Find where the given text appears and provide that cell's center as (x, y) coordinate. 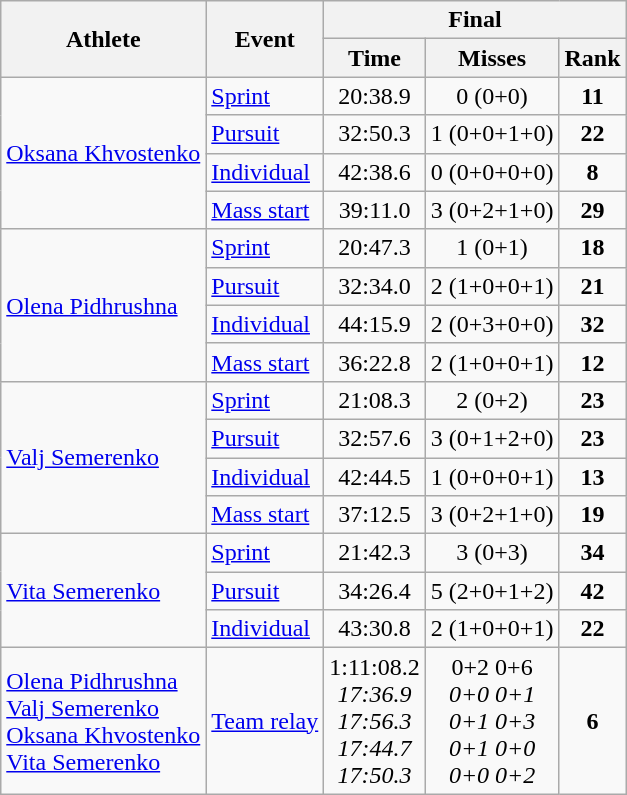
1 (0+0+1+0) (492, 134)
43:30.8 (375, 629)
13 (592, 477)
34 (592, 553)
32:34.0 (375, 286)
32 (592, 324)
Team relay (265, 721)
20:47.3 (375, 248)
5 (2+0+1+2) (492, 591)
1 (0+0+0+1) (492, 477)
36:22.8 (375, 362)
18 (592, 248)
Event (265, 39)
0+2 0+60+0 0+10+1 0+30+1 0+00+0 0+2 (492, 721)
8 (592, 172)
Final (475, 20)
3 (0+3) (492, 553)
Valj Semerenko (104, 457)
Olena Pidhrushna (104, 305)
20:38.9 (375, 96)
1:11:08.217:36.917:56.317:44.717:50.3 (375, 721)
21:08.3 (375, 400)
44:15.9 (375, 324)
32:57.6 (375, 438)
0 (0+0) (492, 96)
3 (0+1+2+0) (492, 438)
1 (0+1) (492, 248)
42:44.5 (375, 477)
0 (0+0+0+0) (492, 172)
6 (592, 721)
Misses (492, 58)
42:38.6 (375, 172)
19 (592, 515)
42 (592, 591)
21:42.3 (375, 553)
Athlete (104, 39)
Olena PidhrushnaValj SemerenkoOksana KhvostenkoVita Semerenko (104, 721)
11 (592, 96)
Time (375, 58)
29 (592, 210)
Rank (592, 58)
34:26.4 (375, 591)
32:50.3 (375, 134)
Oksana Khvostenko (104, 153)
12 (592, 362)
37:12.5 (375, 515)
21 (592, 286)
2 (0+2) (492, 400)
Vita Semerenko (104, 591)
39:11.0 (375, 210)
2 (0+3+0+0) (492, 324)
